Return (x, y) of the center of cell containing provided text 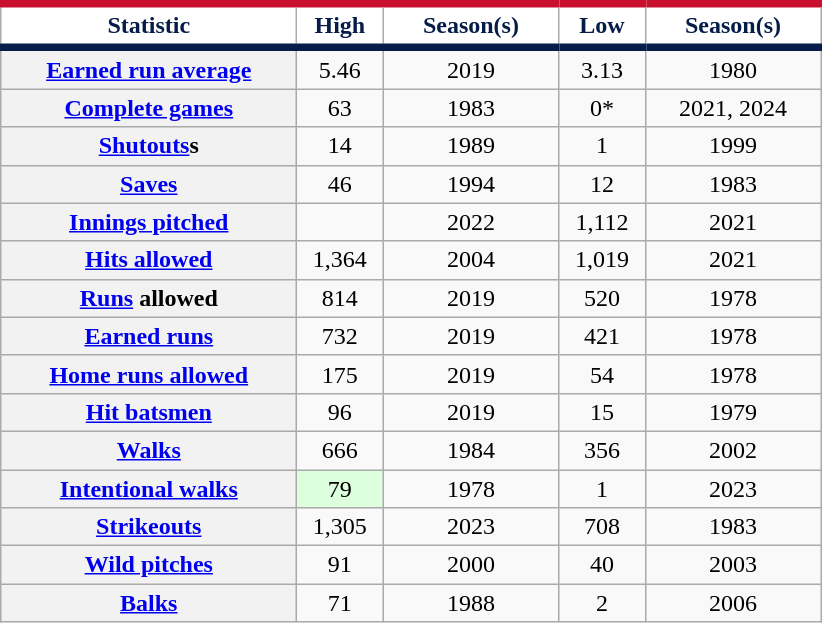
1999 (733, 146)
1,112 (602, 222)
Statistic (149, 26)
91 (340, 565)
520 (602, 298)
Shutoutss (149, 146)
2006 (733, 603)
Wild pitches (149, 565)
63 (340, 108)
1984 (471, 450)
Low (602, 26)
3.13 (602, 68)
Saves (149, 184)
Earned run average (149, 68)
1,364 (340, 260)
2021, 2024 (733, 108)
1980 (733, 68)
2 (602, 603)
Complete games (149, 108)
54 (602, 374)
Hit batsmen (149, 412)
71 (340, 603)
Intentional walks (149, 489)
12 (602, 184)
708 (602, 527)
Strikeouts (149, 527)
15 (602, 412)
40 (602, 565)
46 (340, 184)
1,305 (340, 527)
Home runs allowed (149, 374)
1979 (733, 412)
732 (340, 336)
2000 (471, 565)
5.46 (340, 68)
175 (340, 374)
2004 (471, 260)
0* (602, 108)
2002 (733, 450)
1989 (471, 146)
Walks (149, 450)
2022 (471, 222)
14 (340, 146)
Innings pitched (149, 222)
Earned runs (149, 336)
421 (602, 336)
2003 (733, 565)
356 (602, 450)
Balks (149, 603)
Runs allowed (149, 298)
1994 (471, 184)
Hits allowed (149, 260)
1,019 (602, 260)
79 (340, 489)
814 (340, 298)
666 (340, 450)
96 (340, 412)
1988 (471, 603)
High (340, 26)
